Determine the (X, Y) coordinate at the center of the cell enclosing the given text.  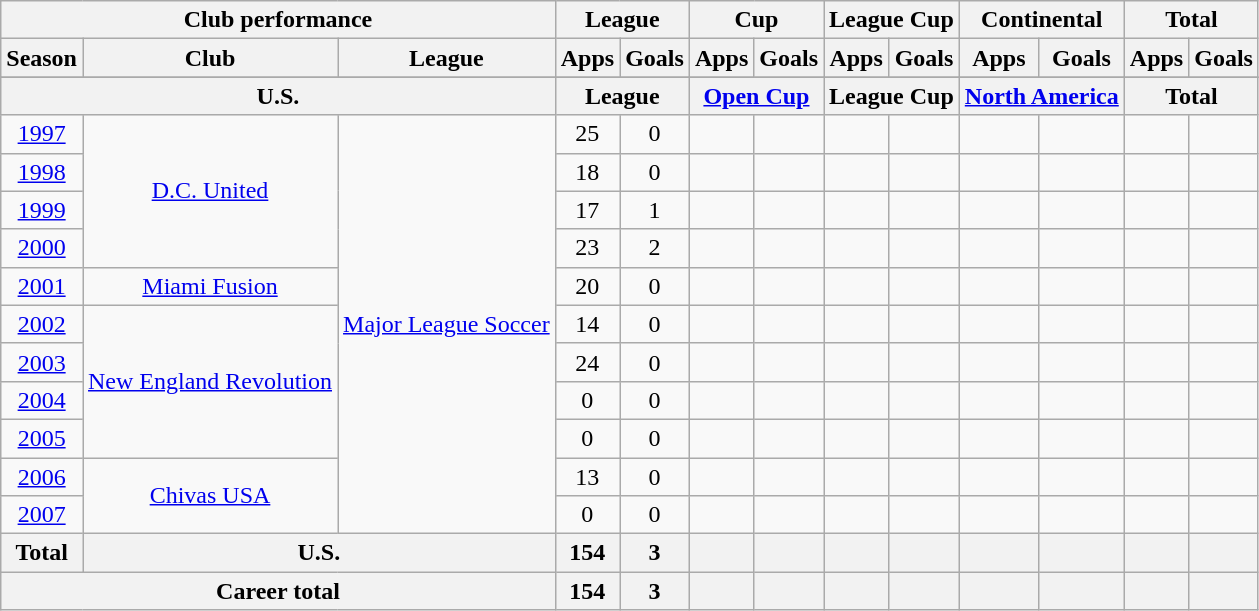
Continental (1042, 20)
1 (655, 210)
Chivas USA (210, 496)
17 (587, 210)
Club performance (278, 20)
14 (587, 324)
Club (210, 58)
18 (587, 172)
2001 (42, 286)
2003 (42, 362)
2005 (42, 438)
Career total (278, 591)
Open Cup (756, 96)
Miami Fusion (210, 286)
2006 (42, 477)
Season (42, 58)
North America (1042, 96)
2004 (42, 400)
D.C. United (210, 191)
13 (587, 477)
25 (587, 134)
1998 (42, 172)
Cup (756, 20)
23 (587, 248)
20 (587, 286)
24 (587, 362)
2002 (42, 324)
1999 (42, 210)
2007 (42, 515)
Major League Soccer (447, 324)
1997 (42, 134)
New England Revolution (210, 381)
2000 (42, 248)
2 (655, 248)
